Return the (X, Y) coordinate for the center point of the cell that contains the specified text.  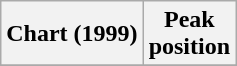
Peakposition (189, 34)
Chart (1999) (72, 34)
